Return (x, y) of the center of cell containing provided text 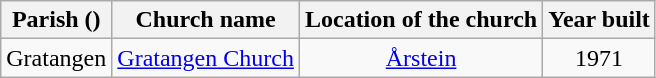
1971 (600, 58)
Church name (206, 20)
Gratangen Church (206, 58)
Location of the church (420, 20)
Year built (600, 20)
Gratangen (56, 58)
Parish () (56, 20)
Årstein (420, 58)
